Return (X, Y) of the center of cell containing provided text 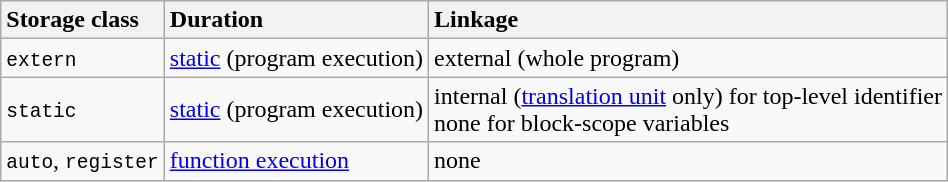
extern (83, 58)
static (83, 110)
Storage class (83, 20)
Linkage (688, 20)
auto, register (83, 161)
none (688, 161)
internal (translation unit only) for top-level identifiernone for block-scope variables (688, 110)
Duration (296, 20)
external (whole program) (688, 58)
function execution (296, 161)
